Return [x, y] of the center of cell containing provided text 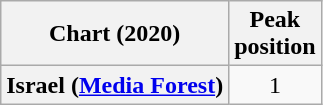
Israel (Media Forest) [115, 85]
1 [275, 85]
Peakposition [275, 34]
Chart (2020) [115, 34]
